Find where the given text appears and provide that cell's center as (X, Y) coordinate. 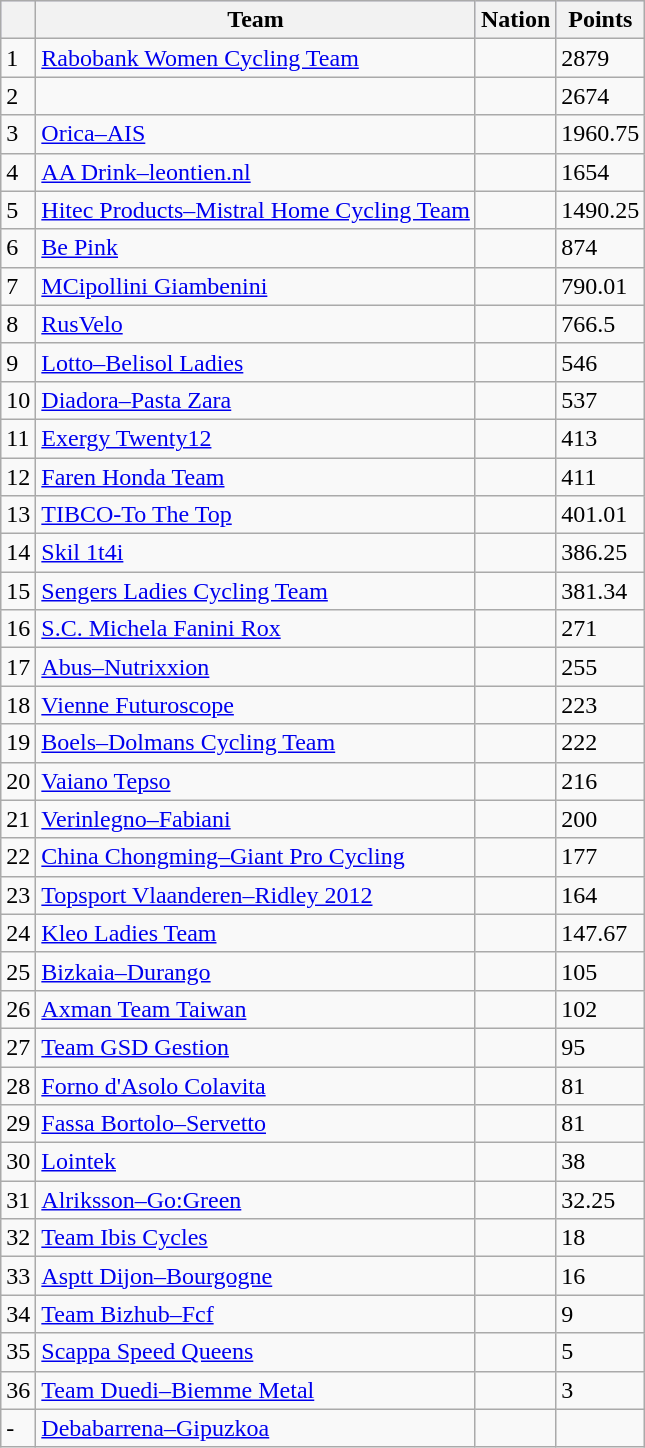
177 (600, 857)
33 (18, 1276)
Bizkaia–Durango (256, 971)
Diadora–Pasta Zara (256, 400)
2879 (600, 58)
26 (18, 1009)
411 (600, 477)
537 (600, 400)
2674 (600, 96)
Be Pink (256, 248)
Skil 1t4i (256, 553)
Fassa Bortolo–Servetto (256, 1124)
Kleo Ladies Team (256, 933)
12 (18, 477)
Nation (515, 20)
1490.25 (600, 210)
200 (600, 819)
4 (18, 172)
546 (600, 362)
164 (600, 895)
Topsport Vlaanderen–Ridley 2012 (256, 895)
Team Bizhub–Fcf (256, 1314)
Lotto–Belisol Ladies (256, 362)
20 (18, 781)
874 (600, 248)
S.C. Michela Fanini Rox (256, 629)
7 (18, 286)
Scappa Speed Queens (256, 1352)
Lointek (256, 1162)
386.25 (600, 553)
Forno d'Asolo Colavita (256, 1085)
31 (18, 1200)
Faren Honda Team (256, 477)
22 (18, 857)
1960.75 (600, 134)
Vaiano Tepso (256, 781)
105 (600, 971)
95 (600, 1047)
271 (600, 629)
MCipollini Giambenini (256, 286)
14 (18, 553)
25 (18, 971)
Vienne Futuroscope (256, 705)
Debabarrena–Gipuzkoa (256, 1428)
Axman Team Taiwan (256, 1009)
Asptt Dijon–Bourgogne (256, 1276)
32.25 (600, 1200)
8 (18, 324)
Team GSD Gestion (256, 1047)
China Chongming–Giant Pro Cycling (256, 857)
Hitec Products–Mistral Home Cycling Team (256, 210)
13 (18, 515)
401.01 (600, 515)
21 (18, 819)
Abus–Nutrixxion (256, 667)
35 (18, 1352)
Verinlegno–Fabiani (256, 819)
216 (600, 781)
19 (18, 743)
413 (600, 438)
Exergy Twenty12 (256, 438)
AA Drink–leontien.nl (256, 172)
34 (18, 1314)
Team Ibis Cycles (256, 1238)
Team Duedi–Biemme Metal (256, 1390)
1 (18, 58)
102 (600, 1009)
Orica–AIS (256, 134)
6 (18, 248)
Points (600, 20)
Team (256, 20)
36 (18, 1390)
222 (600, 743)
10 (18, 400)
147.67 (600, 933)
32 (18, 1238)
2 (18, 96)
381.34 (600, 591)
RusVelo (256, 324)
29 (18, 1124)
- (18, 1428)
1654 (600, 172)
24 (18, 933)
Sengers Ladies Cycling Team (256, 591)
Boels–Dolmans Cycling Team (256, 743)
TIBCO-To The Top (256, 515)
255 (600, 667)
23 (18, 895)
38 (600, 1162)
30 (18, 1162)
Alriksson–Go:Green (256, 1200)
Rabobank Women Cycling Team (256, 58)
17 (18, 667)
766.5 (600, 324)
28 (18, 1085)
223 (600, 705)
790.01 (600, 286)
27 (18, 1047)
11 (18, 438)
15 (18, 591)
